Return (X, Y) of the center of cell containing provided text 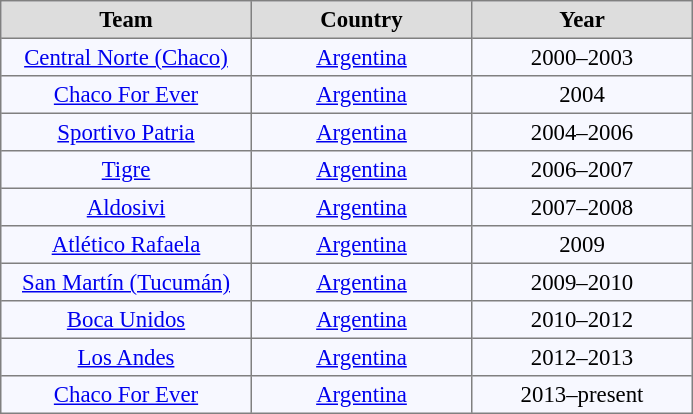
Tigre (126, 170)
Atlético Rafaela (126, 245)
2004–2006 (582, 132)
Country (361, 20)
Aldosivi (126, 207)
2009–2010 (582, 282)
Los Andes (126, 357)
Team (126, 20)
2004 (582, 95)
San Martín (Tucumán) (126, 282)
2013–present (582, 395)
2009 (582, 245)
2006–2007 (582, 170)
2000–2003 (582, 57)
Central Norte (Chaco) (126, 57)
2010–2012 (582, 320)
2007–2008 (582, 207)
Year (582, 20)
Sportivo Patria (126, 132)
Boca Unidos (126, 320)
2012–2013 (582, 357)
